Pinpoint the cell where the given text exists, returning its (x, y) midpoint coordinate. 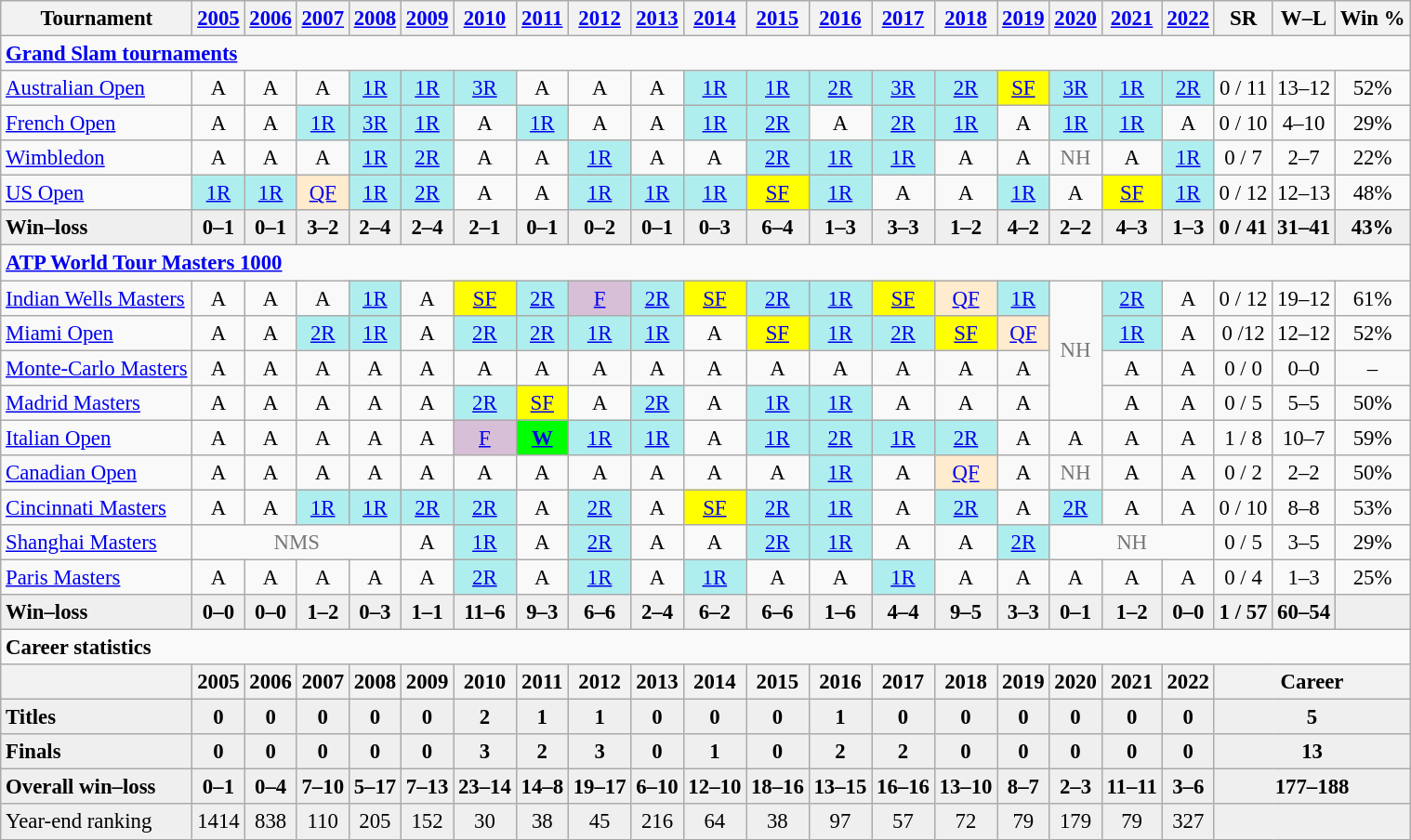
12–12 (1304, 333)
57 (903, 822)
45 (600, 822)
French Open (97, 124)
2–3 (1075, 787)
US Open (97, 193)
13–10 (966, 787)
97 (840, 822)
0 / 0 (1244, 368)
19–17 (600, 787)
216 (657, 822)
Wimbledon (97, 158)
205 (375, 822)
NMS (297, 543)
838 (270, 822)
7–10 (323, 787)
60–54 (1304, 612)
31–41 (1304, 228)
10–7 (1304, 438)
0 / 2 (1244, 473)
1–6 (840, 612)
0 /12 (1244, 333)
W (542, 438)
4–2 (1023, 228)
0 / 11 (1244, 88)
152 (427, 822)
9–5 (966, 612)
W–L (1304, 19)
48% (1372, 193)
6–4 (778, 228)
59% (1372, 438)
Indian Wells Masters (97, 298)
11–11 (1132, 787)
7–13 (427, 787)
53% (1372, 507)
Italian Open (97, 438)
3–5 (1304, 543)
30 (485, 822)
19–12 (1304, 298)
0 / 7 (1244, 158)
3–6 (1188, 787)
2–1 (485, 228)
– (1372, 368)
327 (1188, 822)
Finals (97, 752)
Monte-Carlo Masters (97, 368)
1 / 57 (1244, 612)
3–2 (323, 228)
Tournament (97, 19)
1–1 (427, 612)
5–5 (1304, 402)
6–2 (715, 612)
0 / 41 (1244, 228)
4–10 (1304, 124)
Canadian Open (97, 473)
Miami Open (97, 333)
ATP World Tour Masters 1000 (705, 263)
110 (323, 822)
Career statistics (705, 648)
0–2 (600, 228)
8–8 (1304, 507)
12–10 (715, 787)
13–12 (1304, 88)
13–15 (840, 787)
0 / 4 (1244, 577)
18–16 (778, 787)
Titles (97, 717)
61% (1372, 298)
0–4 (270, 787)
23–14 (485, 787)
Grand Slam tournaments (705, 54)
Shanghai Masters (97, 543)
25% (1372, 577)
9–3 (542, 612)
Australian Open (97, 88)
1414 (218, 822)
4–3 (1132, 228)
14–8 (542, 787)
1 / 8 (1244, 438)
2–7 (1304, 158)
Paris Masters (97, 577)
11–6 (485, 612)
12–13 (1304, 193)
16–16 (903, 787)
5 (1312, 717)
Overall win–loss (97, 787)
64 (715, 822)
Cincinnati Masters (97, 507)
43% (1372, 228)
Year-end ranking (97, 822)
22% (1372, 158)
SR (1244, 19)
13 (1312, 752)
72 (966, 822)
Madrid Masters (97, 402)
8–7 (1023, 787)
6–10 (657, 787)
179 (1075, 822)
5–17 (375, 787)
Career (1312, 682)
Win % (1372, 19)
177–188 (1312, 787)
4–4 (903, 612)
